For the text-containing cell, return its midpoint in (X, Y) coordinate format. 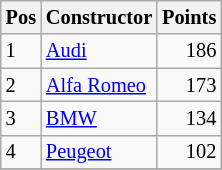
3 (21, 118)
Audi (99, 51)
BMW (99, 118)
Alfa Romeo (99, 85)
4 (21, 152)
Points (189, 17)
2 (21, 85)
Constructor (99, 17)
1 (21, 51)
173 (189, 85)
134 (189, 118)
186 (189, 51)
Peugeot (99, 152)
Pos (21, 17)
102 (189, 152)
